Provide the (X, Y) coordinate of the cell's center where the given text is located.  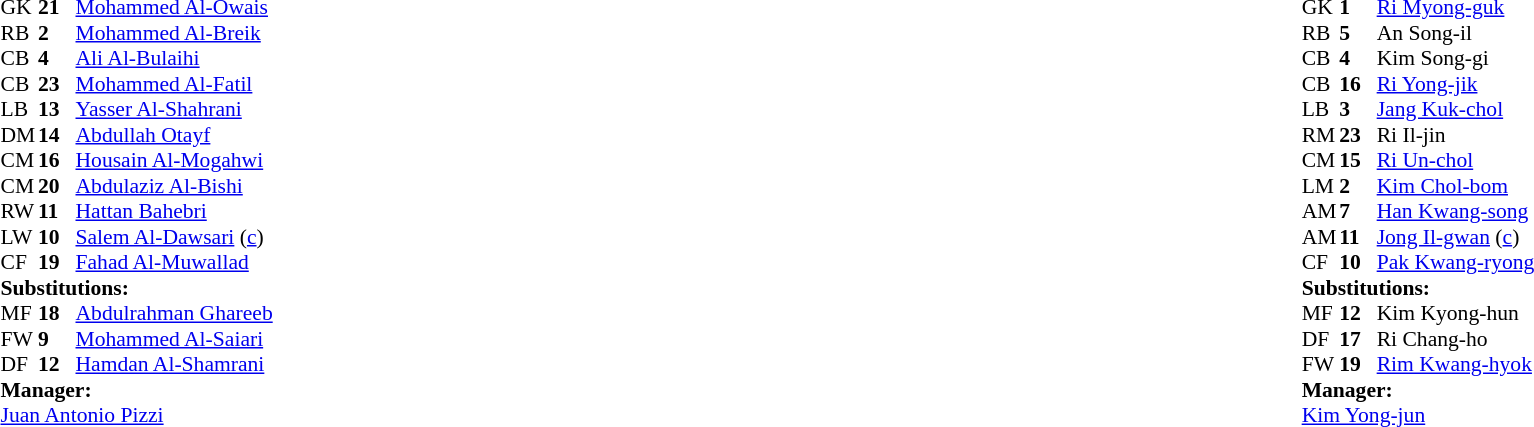
Salem Al-Dawsari (c) (174, 237)
18 (57, 313)
Mohammed Al-Breik (174, 33)
17 (1358, 339)
Hattan Bahebri (174, 211)
15 (1358, 161)
LM (1321, 186)
7 (1358, 211)
Mohammed Al-Saiari (174, 339)
Housain Al-Mogahwi (174, 161)
DM (19, 135)
5 (1358, 33)
Abdulaziz Al-Bishi (174, 186)
3 (1358, 109)
Abdulrahman Ghareeb (174, 313)
Mohammed Al-Fatil (174, 84)
20 (57, 186)
RM (1321, 135)
14 (57, 135)
Yasser Al-Shahrani (174, 109)
Ali Al-Bulaihi (174, 59)
Abdullah Otayf (174, 135)
9 (57, 339)
Substitutions: (136, 288)
RW (19, 211)
13 (57, 109)
Fahad Al-Muwallad (174, 263)
Hamdan Al-Shamrani (174, 365)
LW (19, 237)
Manager: (136, 390)
